Determine the [x, y] coordinate at the center of the cell enclosing the given text.  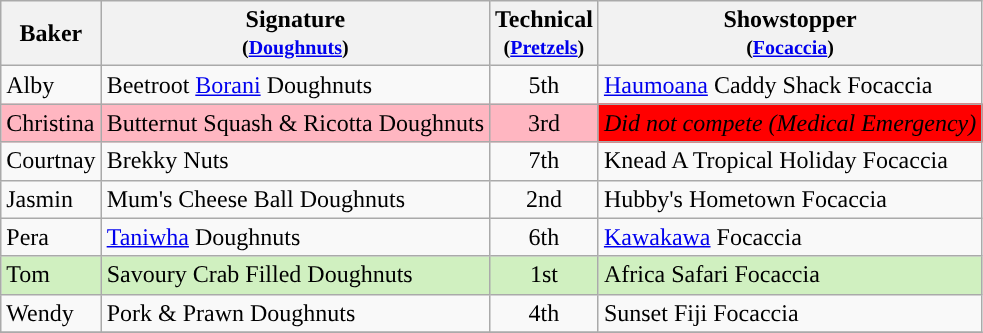
Butternut Squash & Ricotta Doughnuts [295, 123]
2nd [544, 199]
Africa Safari Focaccia [790, 275]
Savoury Crab Filled Doughnuts [295, 275]
Pera [51, 237]
Signature(Doughnuts) [295, 34]
5th [544, 85]
3rd [544, 123]
Hubby's Hometown Focaccia [790, 199]
Haumoana Caddy Shack Focaccia [790, 85]
Wendy [51, 313]
Showstopper(Focaccia) [790, 34]
Beetroot Borani Doughnuts [295, 85]
Mum's Cheese Ball Doughnuts [295, 199]
Alby [51, 85]
Knead A Tropical Holiday Focaccia [790, 161]
Brekky Nuts [295, 161]
Baker [51, 34]
1st [544, 275]
Did not compete (Medical Emergency) [790, 123]
7th [544, 161]
4th [544, 313]
Pork & Prawn Doughnuts [295, 313]
Tom [51, 275]
Jasmin [51, 199]
Courtnay [51, 161]
Sunset Fiji Focaccia [790, 313]
Kawakawa Focaccia [790, 237]
Taniwha Doughnuts [295, 237]
Christina [51, 123]
6th [544, 237]
Technical(Pretzels) [544, 34]
